Determine the (x, y) coordinate at the center of the cell enclosing the given text.  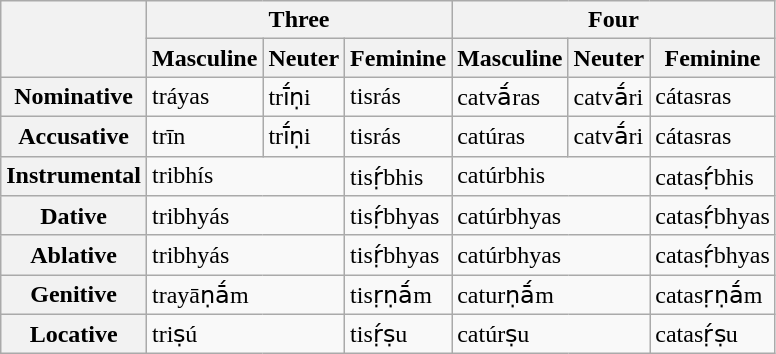
tisṛ́bhis (398, 176)
catúrṣu (551, 334)
tisṛ́ṣu (398, 334)
catasṛ́ṣu (713, 334)
tisṛṇā́m (398, 295)
Instrumental (74, 176)
Genitive (74, 295)
catúrbhis (551, 176)
tráyas (204, 97)
Dative (74, 216)
Accusative (74, 136)
Ablative (74, 255)
tribhís (245, 176)
trīn (204, 136)
catasṛ́bhis (713, 176)
catvā́ras (510, 97)
trayāṇā́m (245, 295)
caturṇā́m (551, 295)
triṣú (245, 334)
catúras (510, 136)
Locative (74, 334)
Four (614, 20)
catasṛṇā́m (713, 295)
Three (298, 20)
Nominative (74, 97)
